Capture the cell that displays the provided text and extract its (X, Y) central coordinate. 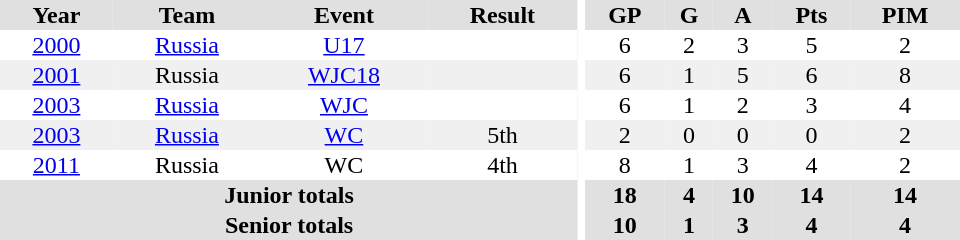
Senior totals (289, 225)
2001 (56, 75)
PIM (905, 15)
A (743, 15)
WJC (344, 105)
G (689, 15)
Pts (812, 15)
GP (625, 15)
18 (625, 195)
Team (187, 15)
4th (502, 165)
WJC18 (344, 75)
2011 (56, 165)
Result (502, 15)
2000 (56, 45)
U17 (344, 45)
Event (344, 15)
Junior totals (289, 195)
Year (56, 15)
5th (502, 135)
